From the cell containing the given text, extract its center point as (x, y) coordinate. 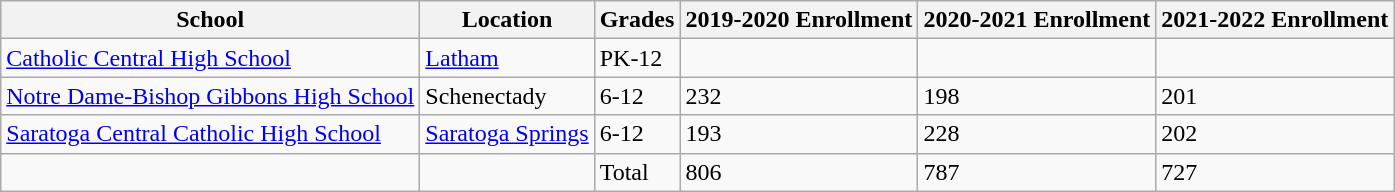
787 (1037, 172)
Total (637, 172)
228 (1037, 134)
806 (799, 172)
Catholic Central High School (210, 58)
201 (1275, 96)
2021-2022 Enrollment (1275, 20)
PK-12 (637, 58)
202 (1275, 134)
Location (507, 20)
Saratoga Central Catholic High School (210, 134)
Notre Dame-Bishop Gibbons High School (210, 96)
232 (799, 96)
727 (1275, 172)
193 (799, 134)
198 (1037, 96)
Latham (507, 58)
School (210, 20)
Saratoga Springs (507, 134)
2020-2021 Enrollment (1037, 20)
Grades (637, 20)
2019-2020 Enrollment (799, 20)
Schenectady (507, 96)
